Identify which cell holds the provided text, then report its (X, Y) central coordinate. 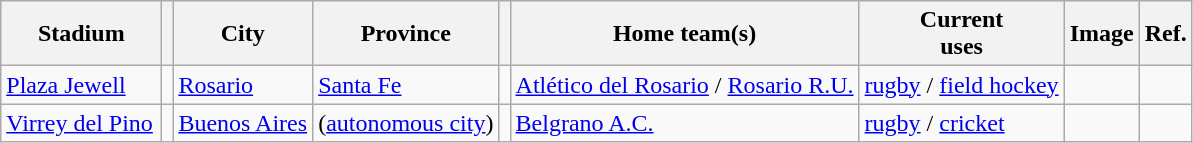
Atlético del Rosario / Rosario R.U. (684, 85)
rugby / field hockey (962, 85)
Stadium (82, 34)
rugby / cricket (962, 123)
Province (406, 34)
Image (1102, 34)
(autonomous city) (406, 123)
Ref. (1166, 34)
Rosario (243, 85)
Santa Fe (406, 85)
Plaza Jewell (82, 85)
Virrey del Pino (82, 123)
Currentuses (962, 34)
Buenos Aires (243, 123)
Belgrano A.C. (684, 123)
City (243, 34)
Home team(s) (684, 34)
